Search for the cell housing the specified text and yield its (X, Y) center coordinate. 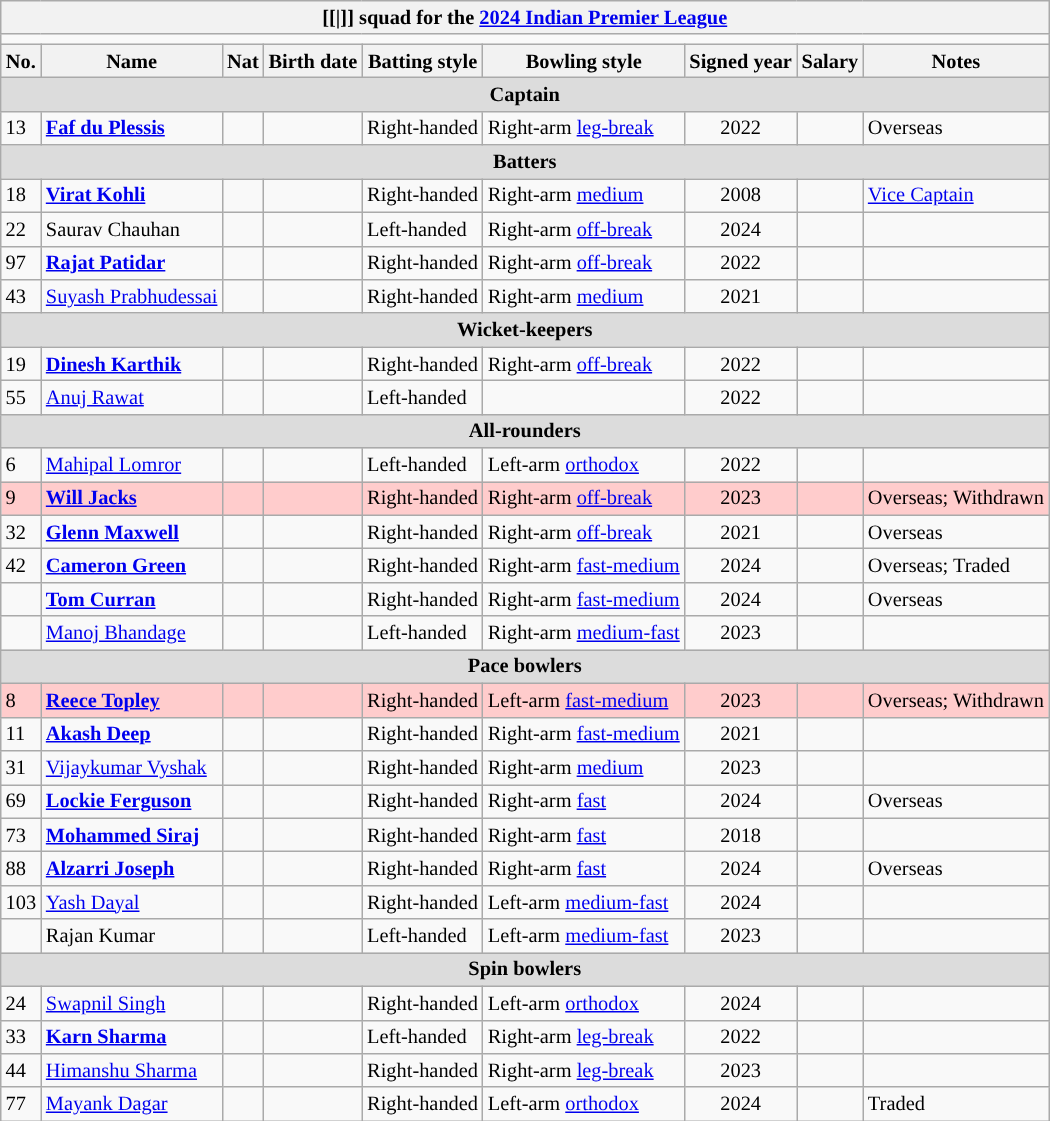
6 (21, 465)
97 (21, 263)
Reece Topley (132, 700)
No. (21, 61)
33 (21, 1037)
Nat (242, 61)
69 (21, 801)
42 (21, 565)
103 (21, 902)
Alzarri Joseph (132, 868)
Karn Sharma (132, 1037)
Pace bowlers (525, 666)
Bowling style (584, 61)
Notes (956, 61)
Left-arm fast-medium (584, 700)
Himanshu Sharma (132, 1070)
Mahipal Lomror (132, 465)
77 (21, 1104)
22 (21, 229)
31 (21, 767)
[[|]] squad for the 2024 Indian Premier League (525, 17)
13 (21, 128)
73 (21, 835)
2018 (741, 835)
Traded (956, 1104)
Anuj Rawat (132, 397)
Captain (525, 94)
Akash Deep (132, 734)
Vice Captain (956, 195)
Right-arm medium-fast (584, 633)
43 (21, 296)
2008 (741, 195)
Lockie Ferguson (132, 801)
Wicket-keepers (525, 330)
Salary (830, 61)
32 (21, 532)
Yash Dayal (132, 902)
11 (21, 734)
Tom Curran (132, 599)
44 (21, 1070)
All-rounders (525, 431)
Batters (525, 162)
19 (21, 364)
Vijaykumar Vyshak (132, 767)
Swapnil Singh (132, 1003)
Dinesh Karthik (132, 364)
88 (21, 868)
24 (21, 1003)
Suyash Prabhudessai (132, 296)
Batting style (422, 61)
Faf du Plessis (132, 128)
Overseas; Traded (956, 565)
Rajan Kumar (132, 936)
9 (21, 498)
Spin bowlers (525, 969)
Signed year (741, 61)
Will Jacks (132, 498)
Manoj Bhandage (132, 633)
8 (21, 700)
55 (21, 397)
Birth date (314, 61)
Mayank Dagar (132, 1104)
Name (132, 61)
Glenn Maxwell (132, 532)
18 (21, 195)
Cameron Green (132, 565)
Mohammed Siraj (132, 835)
Rajat Patidar (132, 263)
Virat Kohli (132, 195)
Saurav Chauhan (132, 229)
